Capture the cell that displays the provided text and extract its [x, y] central coordinate. 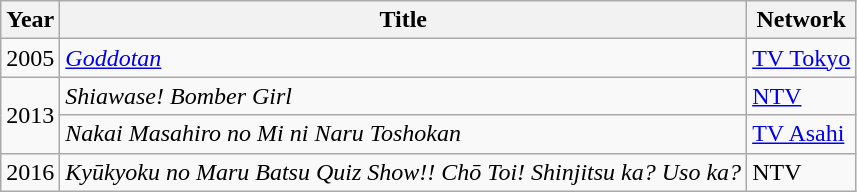
2016 [30, 172]
2005 [30, 58]
Network [802, 20]
Year [30, 20]
Shiawase! Bomber Girl [404, 96]
Goddotan [404, 58]
Nakai Masahiro no Mi ni Naru Toshokan [404, 134]
TV Asahi [802, 134]
Kyūkyoku no Maru Batsu Quiz Show!! Chō Toi! Shinjitsu ka? Uso ka? [404, 172]
Title [404, 20]
TV Tokyo [802, 58]
2013 [30, 115]
